Identify which cell holds the provided text, then report its (x, y) central coordinate. 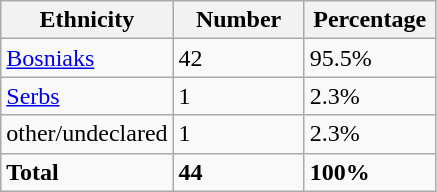
Ethnicity (87, 20)
Total (87, 172)
Percentage (370, 20)
100% (370, 172)
95.5% (370, 58)
44 (238, 172)
Number (238, 20)
Serbs (87, 96)
42 (238, 58)
Bosniaks (87, 58)
other/undeclared (87, 134)
